For the text-containing cell, return its midpoint in [X, Y] coordinate format. 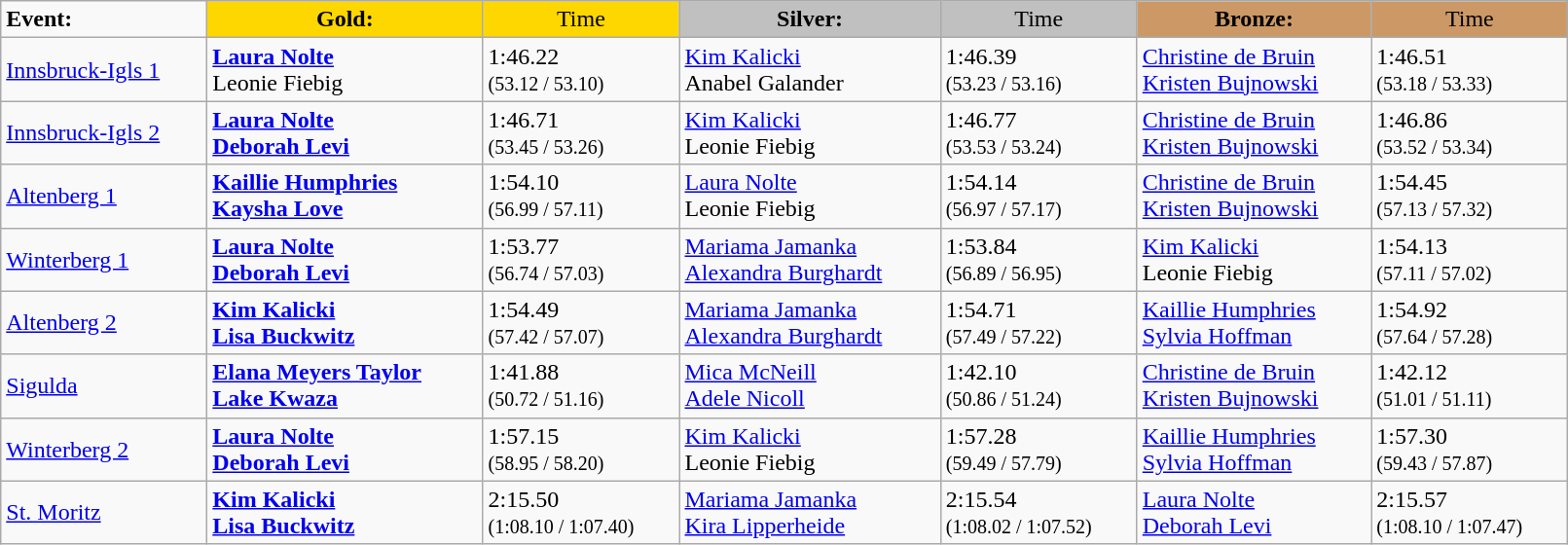
1:54.13(57.11 / 57.02) [1470, 259]
Elana Meyers TaylorLake Kwaza [345, 385]
1:42.10(50.86 / 51.24) [1039, 385]
Kim KalickiAnabel Galander [810, 70]
2:15.57(1:08.10 / 1:07.47) [1470, 512]
1:53.77(56.74 / 57.03) [581, 259]
Altenberg 2 [104, 323]
Gold: [345, 19]
2:15.54(1:08.02 / 1:07.52) [1039, 512]
1:54.45(57.13 / 57.32) [1470, 197]
Winterberg 2 [104, 450]
1:53.84(56.89 / 56.95) [1039, 259]
Altenberg 1 [104, 197]
1:42.12(51.01 / 51.11) [1470, 385]
2:15.50(1:08.10 / 1:07.40) [581, 512]
Winterberg 1 [104, 259]
1:46.51(53.18 / 53.33) [1470, 70]
1:57.28(59.49 / 57.79) [1039, 450]
1:57.15(58.95 / 58.20) [581, 450]
1:46.77(53.53 / 53.24) [1039, 132]
Bronze: [1254, 19]
Sigulda [104, 385]
1:54.71(57.49 / 57.22) [1039, 323]
1:54.92(57.64 / 57.28) [1470, 323]
1:54.49(57.42 / 57.07) [581, 323]
Mariama JamankaKira Lipperheide [810, 512]
St. Moritz [104, 512]
Innsbruck-Igls 2 [104, 132]
Kaillie HumphriesKaysha Love [345, 197]
1:54.10(56.99 / 57.11) [581, 197]
1:54.14(56.97 / 57.17) [1039, 197]
Event: [104, 19]
1:46.86(53.52 / 53.34) [1470, 132]
Mica McNeillAdele Nicoll [810, 385]
1:46.22(53.12 / 53.10) [581, 70]
1:57.30(59.43 / 57.87) [1470, 450]
1:41.88(50.72 / 51.16) [581, 385]
1:46.71(53.45 / 53.26) [581, 132]
Innsbruck-Igls 1 [104, 70]
1:46.39(53.23 / 53.16) [1039, 70]
Silver: [810, 19]
